For the text-containing cell, return its midpoint in (x, y) coordinate format. 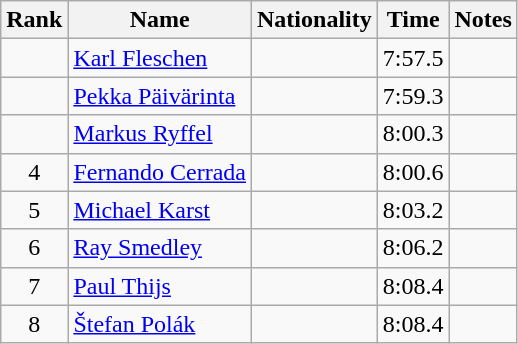
Karl Fleschen (160, 58)
Rank (34, 20)
Paul Thijs (160, 286)
8:00.6 (413, 172)
Time (413, 20)
Notes (483, 20)
5 (34, 210)
Nationality (315, 20)
7:59.3 (413, 96)
8 (34, 324)
8:06.2 (413, 248)
Markus Ryffel (160, 134)
Štefan Polák (160, 324)
8:03.2 (413, 210)
8:00.3 (413, 134)
Name (160, 20)
Fernando Cerrada (160, 172)
6 (34, 248)
Michael Karst (160, 210)
4 (34, 172)
7:57.5 (413, 58)
7 (34, 286)
Pekka Päivärinta (160, 96)
Ray Smedley (160, 248)
